Pinpoint the cell where the given text exists, returning its [X, Y] midpoint coordinate. 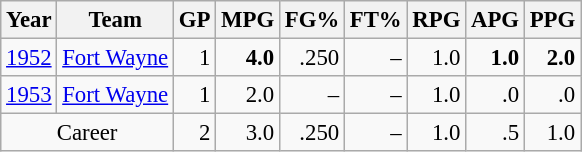
MPG [248, 20]
.5 [496, 133]
1953 [29, 95]
Team [116, 20]
4.0 [248, 58]
Year [29, 20]
PPG [552, 20]
3.0 [248, 133]
FT% [376, 20]
1952 [29, 58]
RPG [436, 20]
APG [496, 20]
2 [194, 133]
Career [88, 133]
GP [194, 20]
FG% [312, 20]
